Pinpoint the cell where the given text exists, returning its (x, y) midpoint coordinate. 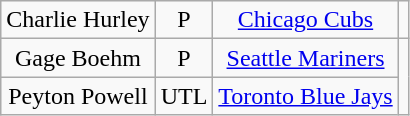
Gage Boehm (78, 58)
Seattle Mariners (306, 58)
UTL (184, 96)
Charlie Hurley (78, 20)
Chicago Cubs (306, 20)
Toronto Blue Jays (306, 96)
Peyton Powell (78, 96)
